From the cell containing the given text, extract its center point as (x, y) coordinate. 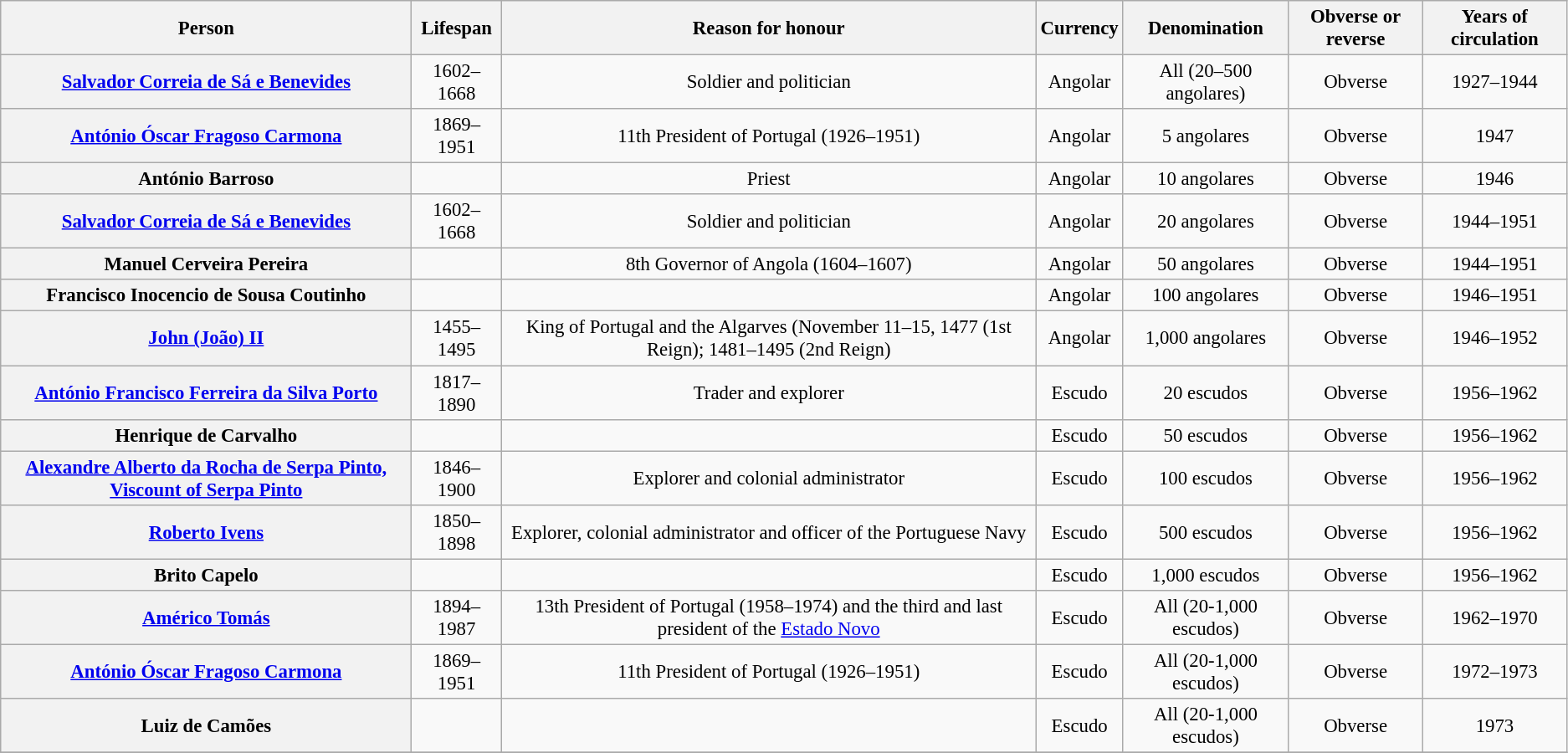
1927–1944 (1494, 82)
António Francisco Ferreira da Silva Porto (206, 393)
500 escudos (1206, 532)
8th Governor of Angola (1604–1607) (768, 264)
1973 (1494, 726)
1850–1898 (457, 532)
100 escudos (1206, 479)
Américo Tomás (206, 617)
20 escudos (1206, 393)
1946–1951 (1494, 295)
Explorer and colonial administrator (768, 479)
Obverse or reverse (1355, 28)
100 angolares (1206, 295)
1894–1987 (457, 617)
Henrique de Carvalho (206, 435)
Lifespan (457, 28)
Priest (768, 179)
10 angolares (1206, 179)
1817–1890 (457, 393)
1947 (1494, 136)
1972–1973 (1494, 671)
King of Portugal and the Algarves (November 11–15, 1477 (1st Reign); 1481–1495 (2nd Reign) (768, 338)
Roberto Ivens (206, 532)
1455–1495 (457, 338)
Currency (1079, 28)
Manuel Cerveira Pereira (206, 264)
Francisco Inocencio de Sousa Coutinho (206, 295)
1,000 escudos (1206, 575)
António Barroso (206, 179)
1946 (1494, 179)
All (20–500 angolares) (1206, 82)
50 angolares (1206, 264)
1962–1970 (1494, 617)
50 escudos (1206, 435)
5 angolares (1206, 136)
Denomination (1206, 28)
20 angolares (1206, 221)
Alexandre Alberto da Rocha de Serpa Pinto, Viscount of Serpa Pinto (206, 479)
Brito Capelo (206, 575)
Reason for honour (768, 28)
1946–1952 (1494, 338)
1846–1900 (457, 479)
Luiz de Camões (206, 726)
Person (206, 28)
Years of circulation (1494, 28)
1,000 angolares (1206, 338)
13th President of Portugal (1958–1974) and the third and last president of the Estado Novo (768, 617)
John (João) II (206, 338)
Explorer, colonial administrator and officer of the Portuguese Navy (768, 532)
Trader and explorer (768, 393)
